Locate the cell with the specified text and output its [x, y] center coordinate. 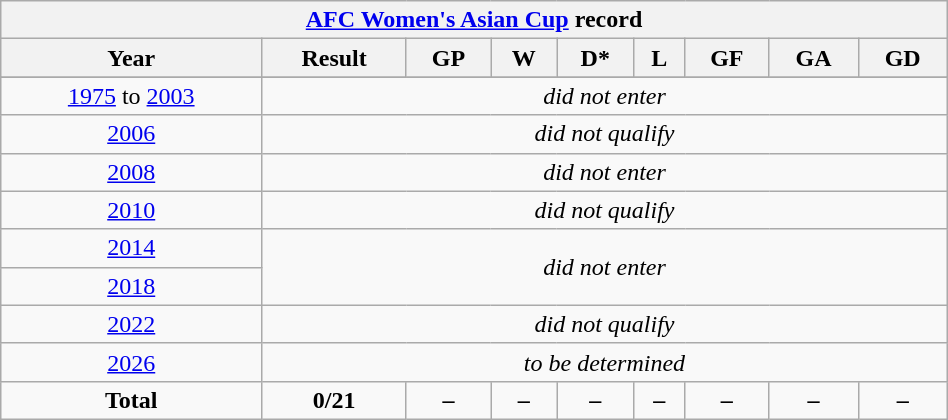
2006 [132, 134]
AFC Women's Asian Cup record [474, 20]
Total [132, 400]
0/21 [334, 400]
2008 [132, 172]
Result [334, 58]
2010 [132, 210]
2018 [132, 286]
GP [448, 58]
W [524, 58]
2022 [132, 324]
GF [727, 58]
GD [902, 58]
D* [596, 58]
L [660, 58]
to be determined [605, 362]
2026 [132, 362]
1975 to 2003 [132, 96]
Year [132, 58]
2014 [132, 248]
GA [814, 58]
